From the cell containing the given text, extract its center point as [x, y] coordinate. 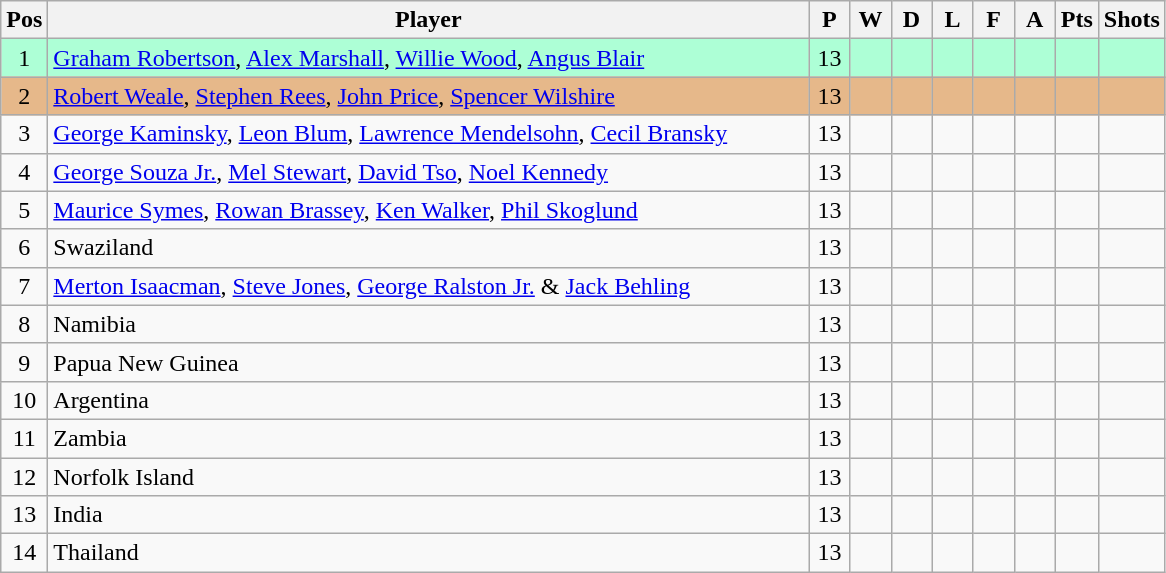
Pos [24, 20]
Zambia [428, 438]
3 [24, 134]
A [1034, 20]
Swaziland [428, 248]
George Souza Jr., Mel Stewart, David Tso, Noel Kennedy [428, 172]
L [952, 20]
F [994, 20]
Graham Robertson, Alex Marshall, Willie Wood, Angus Blair [428, 58]
George Kaminsky, Leon Blum, Lawrence Mendelsohn, Cecil Bransky [428, 134]
11 [24, 438]
4 [24, 172]
Shots [1132, 20]
14 [24, 553]
Maurice Symes, Rowan Brassey, Ken Walker, Phil Skoglund [428, 210]
6 [24, 248]
Pts [1076, 20]
Merton Isaacman, Steve Jones, George Ralston Jr. & Jack Behling [428, 286]
10 [24, 400]
Thailand [428, 553]
Papua New Guinea [428, 362]
12 [24, 477]
Robert Weale, Stephen Rees, John Price, Spencer Wilshire [428, 96]
Namibia [428, 324]
7 [24, 286]
5 [24, 210]
India [428, 515]
8 [24, 324]
W [870, 20]
D [912, 20]
P [830, 20]
2 [24, 96]
Norfolk Island [428, 477]
Player [428, 20]
Argentina [428, 400]
1 [24, 58]
9 [24, 362]
